For the text-containing cell, return its midpoint in [X, Y] coordinate format. 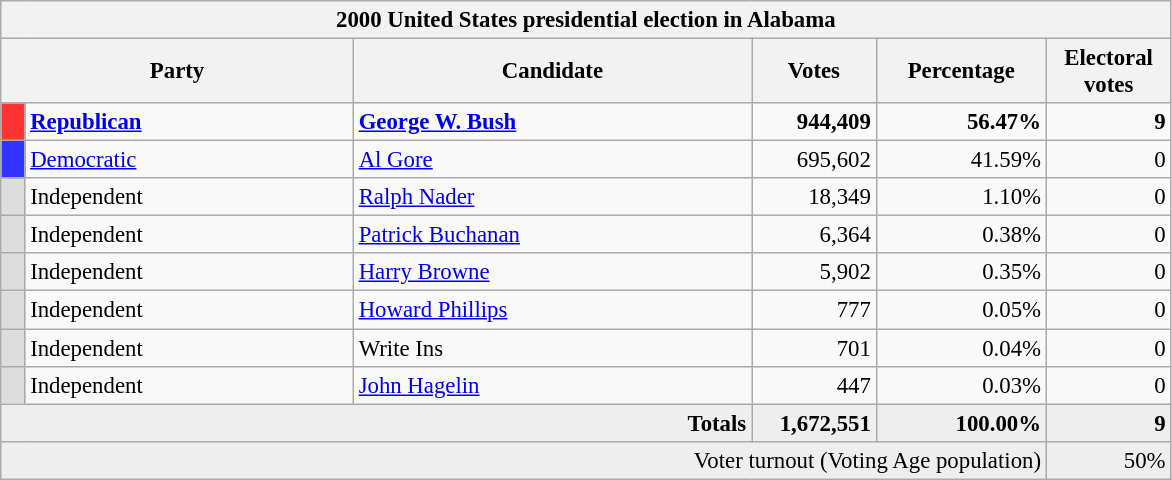
0.35% [961, 273]
41.59% [961, 160]
1,672,551 [814, 423]
Percentage [961, 72]
944,409 [814, 122]
Howard Phillips [552, 310]
Write Ins [552, 348]
701 [814, 348]
Totals [376, 423]
Votes [814, 72]
Candidate [552, 72]
18,349 [814, 197]
695,602 [814, 160]
Harry Browne [552, 273]
50% [1108, 460]
0.03% [961, 385]
447 [814, 385]
2000 United States presidential election in Alabama [586, 20]
0.38% [961, 235]
Al Gore [552, 160]
1.10% [961, 197]
George W. Bush [552, 122]
Party [178, 72]
Ralph Nader [552, 197]
0.04% [961, 348]
Patrick Buchanan [552, 235]
100.00% [961, 423]
5,902 [814, 273]
John Hagelin [552, 385]
777 [814, 310]
Voter turnout (Voting Age population) [524, 460]
6,364 [814, 235]
0.05% [961, 310]
Electoral votes [1108, 72]
Democratic [189, 160]
56.47% [961, 122]
Republican [189, 122]
